Search for the cell housing the specified text and yield its (x, y) center coordinate. 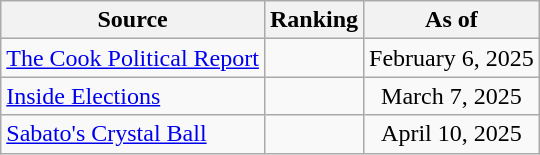
April 10, 2025 (452, 134)
As of (452, 20)
February 6, 2025 (452, 58)
Source (133, 20)
The Cook Political Report (133, 58)
Sabato's Crystal Ball (133, 134)
Inside Elections (133, 96)
Ranking (314, 20)
March 7, 2025 (452, 96)
